Return (x, y) of the center of cell containing provided text 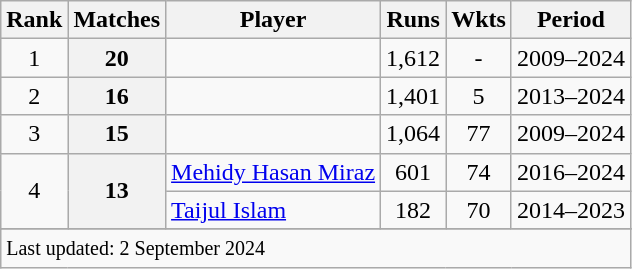
4 (34, 191)
Last updated: 2 September 2024 (316, 248)
1,064 (414, 134)
15 (117, 134)
2014–2023 (570, 210)
2 (34, 96)
16 (117, 96)
Taijul Islam (274, 210)
70 (479, 210)
2016–2024 (570, 172)
182 (414, 210)
Period (570, 20)
601 (414, 172)
74 (479, 172)
77 (479, 134)
3 (34, 134)
Mehidy Hasan Miraz (274, 172)
Rank (34, 20)
Runs (414, 20)
1,612 (414, 58)
Matches (117, 20)
Wkts (479, 20)
20 (117, 58)
2013–2024 (570, 96)
- (479, 58)
1 (34, 58)
Player (274, 20)
1,401 (414, 96)
5 (479, 96)
13 (117, 191)
